Provide the (X, Y) coordinate of the cell's center where the given text is located.  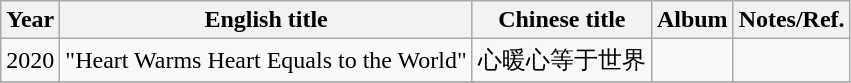
"Heart Warms Heart Equals to the World" (266, 60)
Chinese title (562, 20)
Notes/Ref. (792, 20)
2020 (30, 60)
心暖心等于世界 (562, 60)
English title (266, 20)
Year (30, 20)
Album (692, 20)
